Return the [X, Y] coordinate for the center point of the cell that contains the specified text.  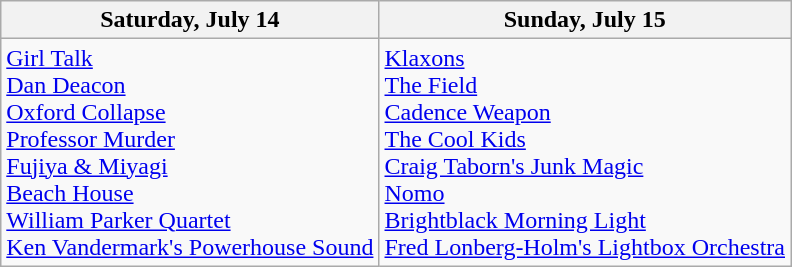
Saturday, July 14 [190, 20]
Sunday, July 15 [585, 20]
KlaxonsThe FieldCadence WeaponThe Cool KidsCraig Taborn's Junk MagicNomoBrightblack Morning LightFred Lonberg-Holm's Lightbox Orchestra [585, 152]
Girl TalkDan DeaconOxford CollapseProfessor MurderFujiya & MiyagiBeach HouseWilliam Parker QuartetKen Vandermark's Powerhouse Sound [190, 152]
